Extract the (X, Y) coordinate from the center of the cell holding the provided text.  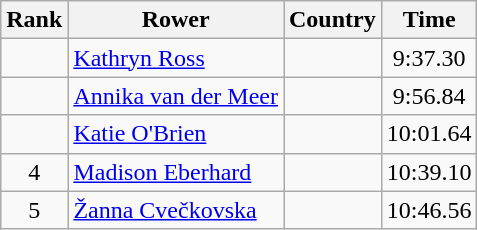
Time (429, 20)
10:46.56 (429, 210)
10:01.64 (429, 134)
5 (34, 210)
Katie O'Brien (176, 134)
Country (333, 20)
Rower (176, 20)
9:37.30 (429, 58)
Kathryn Ross (176, 58)
Annika van der Meer (176, 96)
9:56.84 (429, 96)
Rank (34, 20)
Madison Eberhard (176, 172)
4 (34, 172)
10:39.10 (429, 172)
Žanna Cvečkovska (176, 210)
